Identify which cell holds the provided text, then report its [x, y] central coordinate. 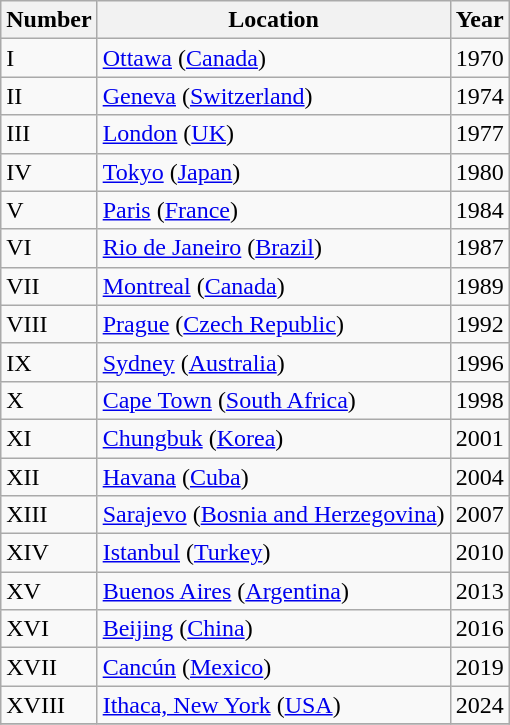
1996 [480, 362]
VII [49, 286]
Beijing (China) [274, 629]
III [49, 134]
XI [49, 438]
Ithaca, New York (USA) [274, 705]
1984 [480, 210]
London (UK) [274, 134]
Cancún (Mexico) [274, 667]
Tokyo (Japan) [274, 172]
Paris (France) [274, 210]
V [49, 210]
2024 [480, 705]
Rio de Janeiro (Brazil) [274, 248]
2019 [480, 667]
Chungbuk (Korea) [274, 438]
1980 [480, 172]
1992 [480, 324]
Ottawa (Canada) [274, 58]
2016 [480, 629]
VI [49, 248]
1989 [480, 286]
Buenos Aires (Argentina) [274, 591]
1970 [480, 58]
VIII [49, 324]
Havana (Cuba) [274, 477]
1977 [480, 134]
2004 [480, 477]
XVIII [49, 705]
2010 [480, 553]
2001 [480, 438]
XIII [49, 515]
Montreal (Canada) [274, 286]
Istanbul (Turkey) [274, 553]
Year [480, 20]
1974 [480, 96]
XII [49, 477]
2013 [480, 591]
Sarajevo (Bosnia and Herzegovina) [274, 515]
Sydney (Australia) [274, 362]
1987 [480, 248]
IX [49, 362]
Prague (Czech Republic) [274, 324]
Location [274, 20]
II [49, 96]
XVI [49, 629]
XIV [49, 553]
Cape Town (South Africa) [274, 400]
XV [49, 591]
1998 [480, 400]
2007 [480, 515]
XVII [49, 667]
I [49, 58]
IV [49, 172]
Geneva (Switzerland) [274, 96]
X [49, 400]
Number [49, 20]
